Find where the given text appears and provide that cell's center as [x, y] coordinate. 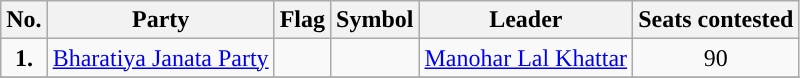
90 [716, 58]
No. [24, 20]
Flag [302, 20]
Symbol [375, 20]
1. [24, 58]
Leader [526, 20]
Seats contested [716, 20]
Manohar Lal Khattar [526, 58]
Party [160, 20]
Bharatiya Janata Party [160, 58]
